Search for the cell housing the specified text and yield its [X, Y] center coordinate. 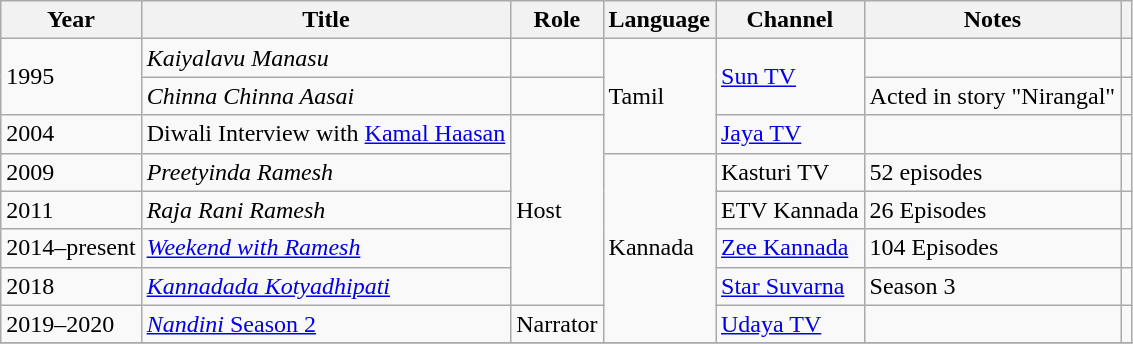
2019–2020 [71, 324]
2018 [71, 286]
Nandini Season 2 [326, 324]
Host [557, 210]
Zee Kannada [790, 248]
26 Episodes [992, 210]
2009 [71, 172]
Title [326, 20]
Kannada [659, 248]
Kaiyalavu Manasu [326, 58]
Jaya TV [790, 134]
Preetyinda Ramesh [326, 172]
Raja Rani Ramesh [326, 210]
2004 [71, 134]
Channel [790, 20]
2014–present [71, 248]
Kannadada Kotyadhipati [326, 286]
ETV Kannada [790, 210]
Year [71, 20]
2011 [71, 210]
Sun TV [790, 77]
Language [659, 20]
1995 [71, 77]
Season 3 [992, 286]
Star Suvarna [790, 286]
Chinna Chinna Aasai [326, 96]
Notes [992, 20]
104 Episodes [992, 248]
Narrator [557, 324]
Acted in story "Nirangal" [992, 96]
52 episodes [992, 172]
Role [557, 20]
Tamil [659, 96]
Diwali Interview with Kamal Haasan [326, 134]
Udaya TV [790, 324]
Kasturi TV [790, 172]
Weekend with Ramesh [326, 248]
